Scan for the cell matching the given text and deliver its [x, y] coordinate at center. 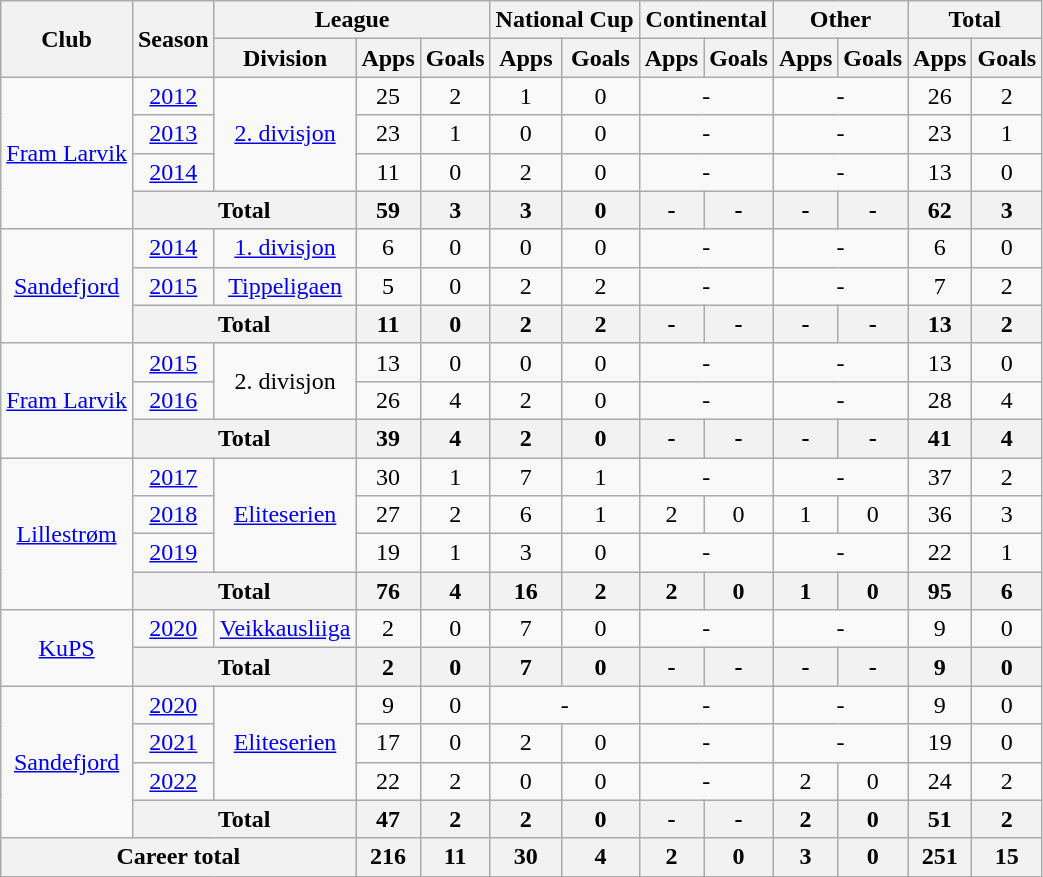
2012 [173, 96]
2018 [173, 515]
39 [388, 438]
Career total [178, 857]
36 [940, 515]
Club [67, 39]
KuPS [67, 648]
51 [940, 819]
Lillestrøm [67, 534]
27 [388, 515]
251 [940, 857]
59 [388, 210]
Season [173, 39]
National Cup [564, 20]
62 [940, 210]
Continental [706, 20]
Other [840, 20]
41 [940, 438]
25 [388, 96]
2021 [173, 743]
28 [940, 400]
15 [1007, 857]
95 [940, 591]
2013 [173, 134]
2022 [173, 781]
Tippeligaen [285, 286]
16 [526, 591]
2017 [173, 477]
76 [388, 591]
5 [388, 286]
47 [388, 819]
1. divisjon [285, 248]
Division [285, 58]
2016 [173, 400]
2019 [173, 553]
17 [388, 743]
216 [388, 857]
24 [940, 781]
37 [940, 477]
League [352, 20]
Veikkausliiga [285, 629]
